Find where the given text appears and provide that cell's center as [X, Y] coordinate. 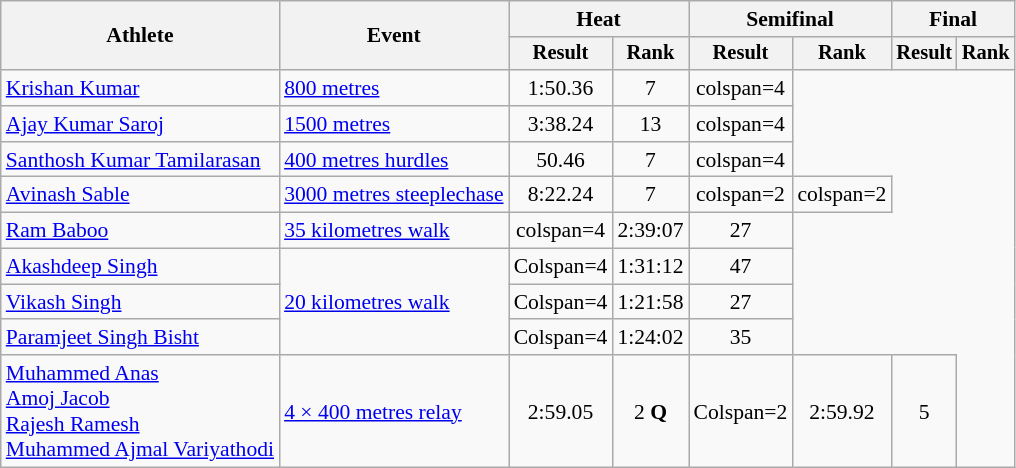
Avinash Sable [140, 195]
2:59.05 [561, 411]
Final [952, 19]
400 metres hurdles [394, 160]
35 [741, 338]
13 [650, 124]
Heat [599, 19]
3000 metres steeplechase [394, 195]
2:39:07 [650, 231]
Semifinal [790, 19]
800 metres [394, 88]
20 kilometres walk [394, 302]
Event [394, 36]
1:21:58 [650, 302]
2 Q [650, 411]
1:31:12 [650, 267]
1:24:02 [650, 338]
Krishan Kumar [140, 88]
1:50.36 [561, 88]
Ram Baboo [140, 231]
Vikash Singh [140, 302]
8:22.24 [561, 195]
5 [924, 411]
4 × 400 metres relay [394, 411]
Paramjeet Singh Bisht [140, 338]
Santhosh Kumar Tamilarasan [140, 160]
2:59.92 [842, 411]
1500 metres [394, 124]
Muhammed AnasAmoj JacobRajesh RameshMuhammed Ajmal Variyathodi [140, 411]
Ajay Kumar Saroj [140, 124]
35 kilometres walk [394, 231]
Akashdeep Singh [140, 267]
Athlete [140, 36]
47 [741, 267]
3:38.24 [561, 124]
50.46 [561, 160]
Colspan=2 [741, 411]
